Return the (x, y) coordinate for the center point of the cell that contains the specified text.  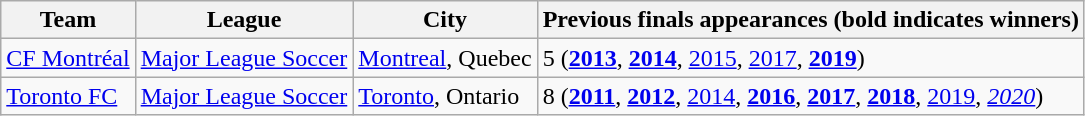
Montreal, Quebec (445, 58)
Previous finals appearances (bold indicates winners) (810, 20)
5 (2013, 2014, 2015, 2017, 2019) (810, 58)
8 (2011, 2012, 2014, 2016, 2017, 2018, 2019, 2020) (810, 96)
City (445, 20)
CF Montréal (68, 58)
Toronto FC (68, 96)
Toronto, Ontario (445, 96)
League (244, 20)
Team (68, 20)
